Return [x, y] of the center of cell containing provided text 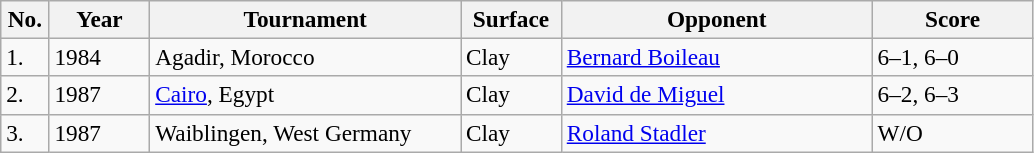
Surface [512, 19]
6–2, 6–3 [952, 95]
6–1, 6–0 [952, 57]
Roland Stadler [716, 133]
2. [25, 95]
No. [25, 19]
Bernard Boileau [716, 57]
Agadir, Morocco [306, 57]
Year [100, 19]
David de Miguel [716, 95]
W/O [952, 133]
Tournament [306, 19]
1984 [100, 57]
Opponent [716, 19]
3. [25, 133]
Score [952, 19]
1. [25, 57]
Waiblingen, West Germany [306, 133]
Cairo, Egypt [306, 95]
